Detect which cell encompasses the target text, then output its [X, Y] center coordinate. 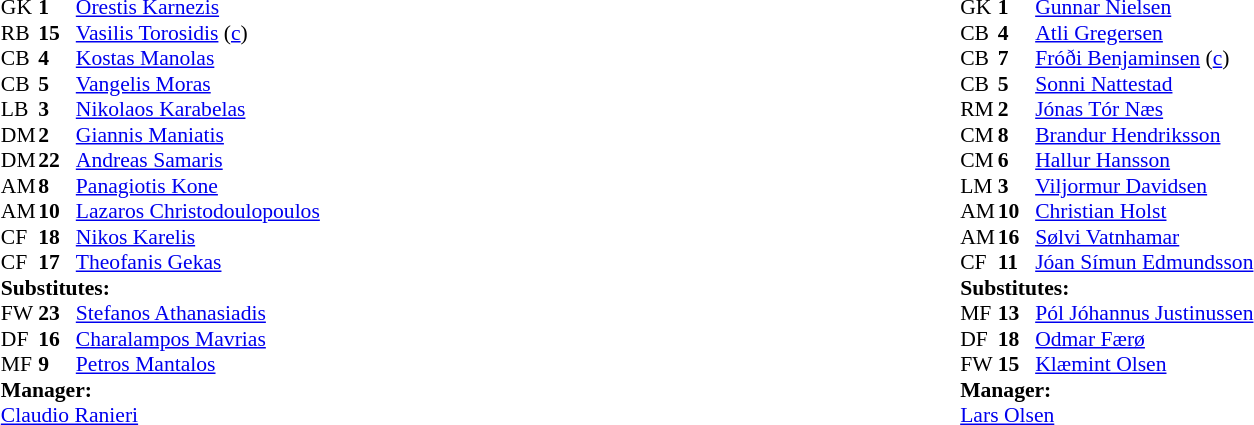
Christian Holst [1144, 211]
Theofanis Gekas [198, 263]
6 [1017, 161]
Charalampos Mavrias [198, 339]
Panagiotis Kone [198, 186]
Sølvi Vatnhamar [1144, 237]
Petros Mantalos [198, 365]
Jónas Tór Næs [1144, 109]
Kostas Manolas [198, 59]
LM [979, 186]
Andreas Samaris [198, 161]
Jóan Símun Edmundsson [1144, 263]
Giannis Maniatis [198, 135]
Stefanos Athanasiadis [198, 313]
17 [57, 263]
LB [20, 109]
Lazaros Christodoulopoulos [198, 211]
Odmar Færø [1144, 339]
11 [1017, 263]
Brandur Hendriksson [1144, 135]
Sonni Nattestad [1144, 84]
Fróði Benjaminsen (c) [1144, 59]
13 [1017, 313]
RM [979, 109]
9 [57, 365]
23 [57, 313]
Nikos Karelis [198, 237]
Klæmint Olsen [1144, 365]
Atli Gregersen [1144, 33]
RB [20, 33]
Viljormur Davidsen [1144, 186]
Vangelis Moras [198, 84]
22 [57, 161]
Pól Jóhannus Justinussen [1144, 313]
Vasilis Torosidis (c) [198, 33]
7 [1017, 59]
Nikolaos Karabelas [198, 109]
Hallur Hansson [1144, 161]
